Output the (X, Y) coordinate of the center of the cell containing the given text.  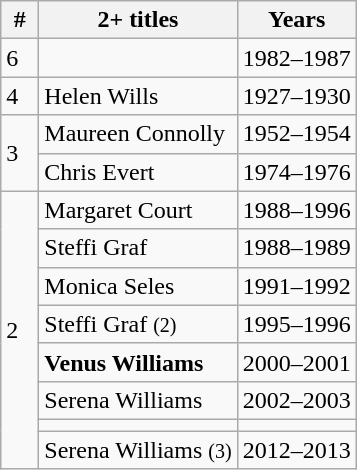
Years (296, 20)
Chris Evert (138, 172)
Maureen Connolly (138, 134)
1974–1976 (296, 172)
1927–1930 (296, 96)
1982–1987 (296, 58)
1991–1992 (296, 286)
Serena Williams (3) (138, 449)
Steffi Graf (138, 248)
Helen Wills (138, 96)
1952–1954 (296, 134)
Serena Williams (138, 400)
# (20, 20)
Steffi Graf (2) (138, 324)
2012–2013 (296, 449)
Margaret Court (138, 210)
3 (20, 153)
2002–2003 (296, 400)
1988–1996 (296, 210)
2 (20, 330)
1995–1996 (296, 324)
2+ titles (138, 20)
Monica Seles (138, 286)
6 (20, 58)
2000–2001 (296, 362)
4 (20, 96)
1988–1989 (296, 248)
Venus Williams (138, 362)
